Capture the cell that displays the provided text and extract its [X, Y] central coordinate. 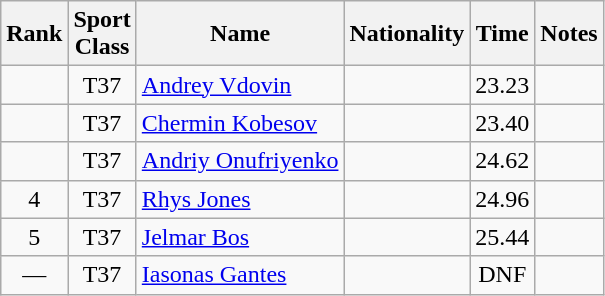
Andrey Vdovin [240, 85]
DNF [502, 275]
Rank [34, 34]
24.62 [502, 161]
Notes [569, 34]
Rhys Jones [240, 199]
Name [240, 34]
23.23 [502, 85]
24.96 [502, 199]
SportClass [102, 34]
Andriy Onufriyenko [240, 161]
4 [34, 199]
25.44 [502, 237]
5 [34, 237]
23.40 [502, 123]
Time [502, 34]
Jelmar Bos [240, 237]
— [34, 275]
Nationality [407, 34]
Iasonas Gantes [240, 275]
Chermin Kobesov [240, 123]
